Determine the [x, y] coordinate at the center of the cell enclosing the given text.  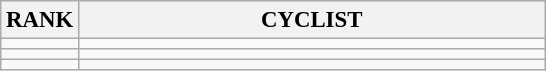
CYCLIST [312, 20]
RANK [40, 20]
